Capture the cell that displays the provided text and extract its (x, y) central coordinate. 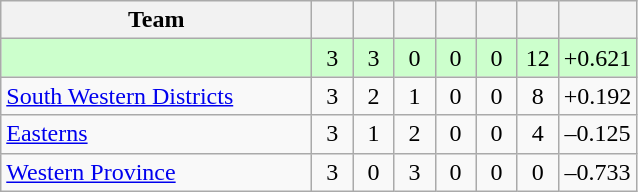
Western Province (156, 172)
4 (538, 134)
Easterns (156, 134)
+0.192 (598, 96)
12 (538, 58)
–0.125 (598, 134)
South Western Districts (156, 96)
Team (156, 20)
+0.621 (598, 58)
–0.733 (598, 172)
8 (538, 96)
